From the cell containing the given text, extract its center point as (x, y) coordinate. 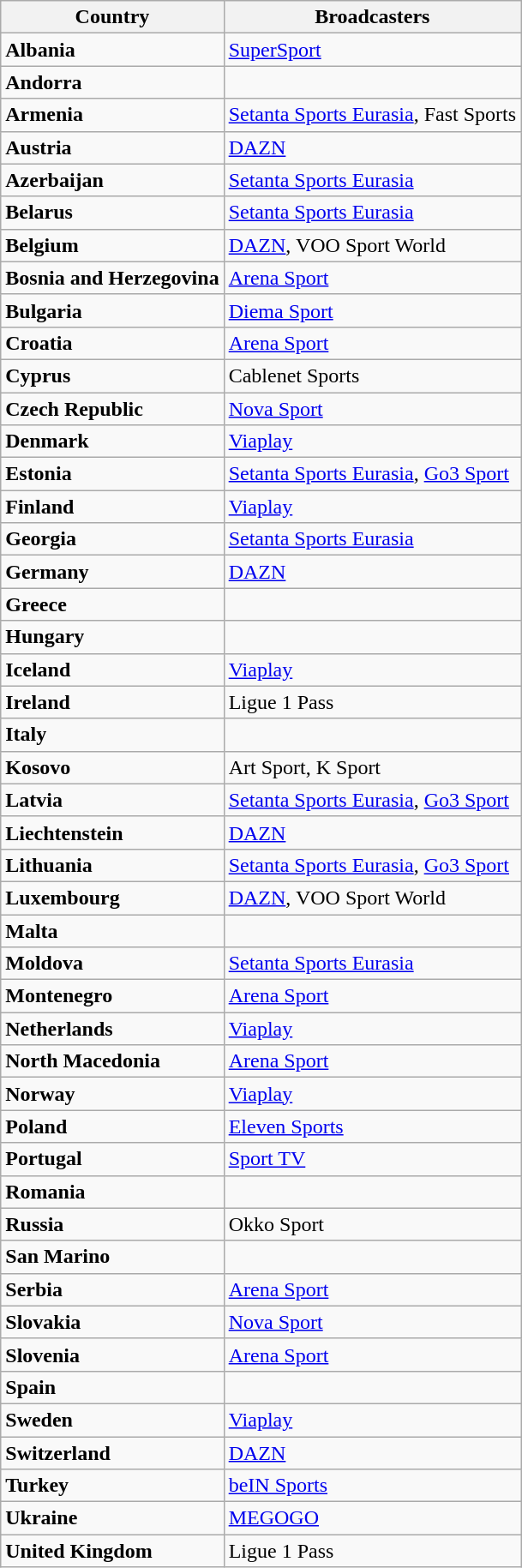
Broadcasters (372, 17)
Belarus (112, 213)
Greece (112, 604)
Andorra (112, 82)
Norway (112, 1094)
Setanta Sports Eurasia, Fast Sports (372, 115)
Liechtenstein (112, 832)
Estonia (112, 474)
San Marino (112, 1257)
Slovakia (112, 1322)
Denmark (112, 442)
Azerbaijan (112, 180)
Sport TV (372, 1159)
Austria (112, 147)
Malta (112, 930)
Italy (112, 735)
Art Sport, K Sport (372, 767)
MEGOGO (372, 1518)
Sweden (112, 1420)
Albania (112, 50)
Croatia (112, 343)
Spain (112, 1387)
Romania (112, 1192)
Moldova (112, 964)
Belgium (112, 245)
Ukraine (112, 1518)
Kosovo (112, 767)
Armenia (112, 115)
Turkey (112, 1486)
Country (112, 17)
United Kingdom (112, 1551)
Ireland (112, 702)
Hungary (112, 637)
Latvia (112, 800)
Finland (112, 507)
Cablenet Sports (372, 375)
Netherlands (112, 1029)
Lithuania (112, 865)
Poland (112, 1126)
Diema Sport (372, 310)
North Macedonia (112, 1061)
Okko Sport (372, 1224)
Germany (112, 572)
Switzerland (112, 1453)
Georgia (112, 539)
Bosnia and Herzegovina (112, 278)
Czech Republic (112, 409)
Russia (112, 1224)
Bulgaria (112, 310)
Iceland (112, 670)
Serbia (112, 1289)
Eleven Sports (372, 1126)
SuperSport (372, 50)
Slovenia (112, 1355)
Cyprus (112, 375)
beIN Sports (372, 1486)
Portugal (112, 1159)
Luxembourg (112, 898)
Montenegro (112, 996)
